Determine the (X, Y) coordinate at the center of the cell enclosing the given text.  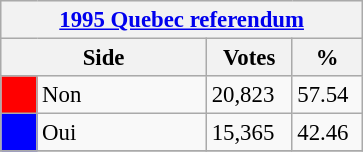
% (328, 58)
Votes (249, 58)
Side (104, 58)
1995 Quebec referendum (182, 20)
20,823 (249, 95)
42.46 (328, 133)
15,365 (249, 133)
Non (122, 95)
Oui (122, 133)
57.54 (328, 95)
